Output the (X, Y) coordinate of the center of the cell containing the given text.  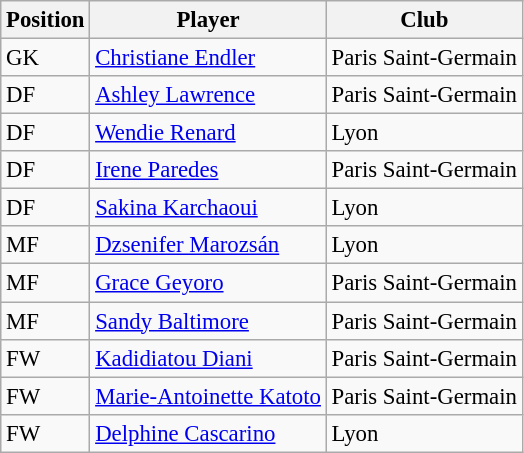
Club (424, 20)
Dzsenifer Marozsán (208, 245)
GK (46, 58)
Delphine Cascarino (208, 433)
Sandy Baltimore (208, 321)
Kadidiatou Diani (208, 358)
Christiane Endler (208, 58)
Grace Geyoro (208, 283)
Ashley Lawrence (208, 95)
Irene Paredes (208, 170)
Player (208, 20)
Sakina Karchaoui (208, 208)
Wendie Renard (208, 133)
Position (46, 20)
Marie-Antoinette Katoto (208, 396)
